Provide the (X, Y) coordinate of the cell's center where the given text is located.  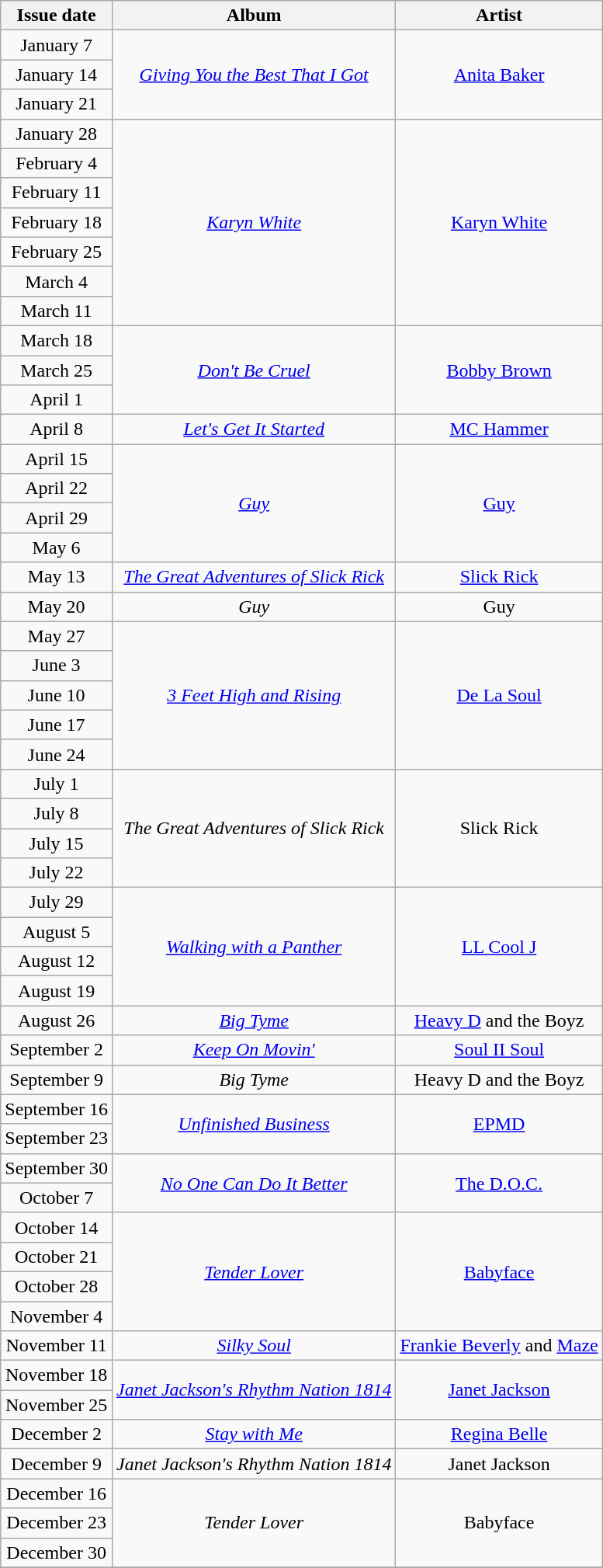
De La Soul (499, 695)
November 25 (57, 1405)
November 18 (57, 1375)
January 28 (57, 134)
MC Hammer (499, 429)
May 6 (57, 548)
October 21 (57, 1257)
Keep On Movin' (253, 1050)
January 7 (57, 45)
December 2 (57, 1434)
Album (253, 16)
No One Can Do It Better (253, 1183)
April 8 (57, 429)
November 4 (57, 1316)
July 15 (57, 843)
February 11 (57, 193)
Walking with a Panther (253, 947)
Issue date (57, 16)
June 17 (57, 725)
November 11 (57, 1346)
Bobby Brown (499, 370)
April 1 (57, 400)
April 29 (57, 518)
Regina Belle (499, 1434)
March 11 (57, 311)
January 14 (57, 75)
September 9 (57, 1080)
Soul II Soul (499, 1050)
Silky Soul (253, 1346)
Giving You the Best That I Got (253, 75)
September 2 (57, 1050)
December 9 (57, 1464)
May 20 (57, 607)
February 4 (57, 163)
March 25 (57, 370)
July 8 (57, 813)
October 14 (57, 1227)
Artist (499, 16)
Anita Baker (499, 75)
Frankie Beverly and Maze (499, 1346)
April 15 (57, 459)
June 3 (57, 666)
March 18 (57, 340)
August 19 (57, 991)
October 28 (57, 1286)
Unfinished Business (253, 1124)
December 16 (57, 1493)
Don't Be Cruel (253, 370)
September 23 (57, 1139)
December 30 (57, 1552)
September 30 (57, 1168)
December 23 (57, 1523)
August 26 (57, 1020)
April 22 (57, 488)
The D.O.C. (499, 1183)
February 18 (57, 222)
August 5 (57, 932)
3 Feet High and Rising (253, 695)
Stay with Me (253, 1434)
Let's Get It Started (253, 429)
July 29 (57, 902)
May 27 (57, 636)
LL Cool J (499, 947)
July 22 (57, 873)
February 25 (57, 252)
October 7 (57, 1198)
June 24 (57, 754)
September 16 (57, 1109)
June 10 (57, 695)
July 1 (57, 784)
May 13 (57, 577)
March 4 (57, 281)
EPMD (499, 1124)
August 12 (57, 961)
January 21 (57, 104)
